Extract the [x, y] coordinate from the center of the cell holding the provided text.  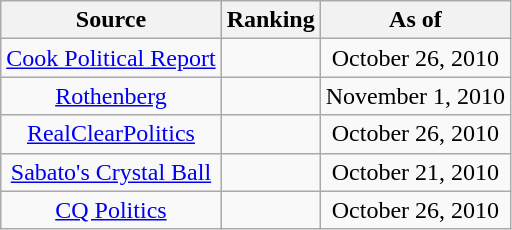
Cook Political Report [111, 58]
Sabato's Crystal Ball [111, 172]
November 1, 2010 [415, 96]
Source [111, 20]
RealClearPolitics [111, 134]
As of [415, 20]
Rothenberg [111, 96]
CQ Politics [111, 210]
October 21, 2010 [415, 172]
Ranking [270, 20]
